Extract the (x, y) coordinate from the center of the cell holding the provided text.  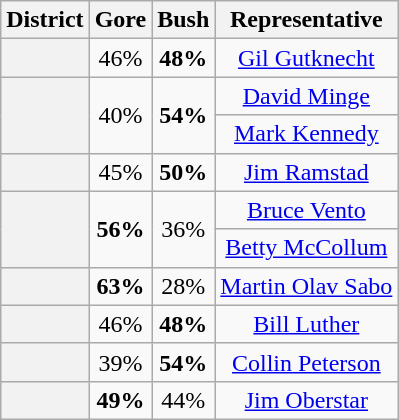
63% (120, 286)
Bruce Vento (306, 210)
Jim Oberstar (306, 400)
Representative (306, 20)
Mark Kennedy (306, 134)
David Minge (306, 96)
39% (120, 362)
Gore (120, 20)
Jim Ramstad (306, 172)
40% (120, 115)
36% (184, 229)
Bill Luther (306, 324)
45% (120, 172)
Martin Olav Sabo (306, 286)
Bush (184, 20)
49% (120, 400)
District (45, 20)
Gil Gutknecht (306, 58)
56% (120, 229)
50% (184, 172)
Collin Peterson (306, 362)
28% (184, 286)
44% (184, 400)
Betty McCollum (306, 248)
